Pinpoint the cell where the given text exists, returning its [x, y] midpoint coordinate. 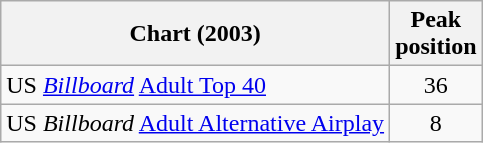
US Billboard Adult Top 40 [196, 85]
Peakposition [436, 34]
36 [436, 85]
Chart (2003) [196, 34]
US Billboard Adult Alternative Airplay [196, 123]
8 [436, 123]
